Search for the cell housing the specified text and yield its (X, Y) center coordinate. 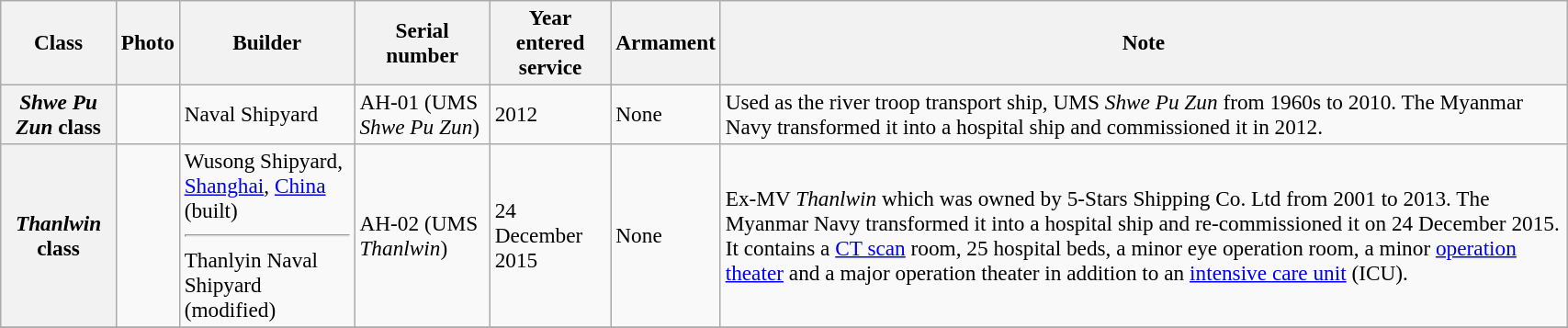
Class (59, 42)
24 December 2015 (550, 235)
Wusong Shipyard, Shanghai, China (built) Thanlyin Naval Shipyard (modified) (266, 235)
Thanlwin class (59, 235)
2012 (550, 114)
Naval Shipyard (266, 114)
Armament (665, 42)
Note (1143, 42)
Year entered service (550, 42)
AH-02 (UMS Thanlwin) (423, 235)
Serial number (423, 42)
Builder (266, 42)
Photo (147, 42)
Shwe Pu Zun class (59, 114)
AH-01 (UMS Shwe Pu Zun) (423, 114)
